Provide the [X, Y] coordinate of the cell's center where the given text is located.  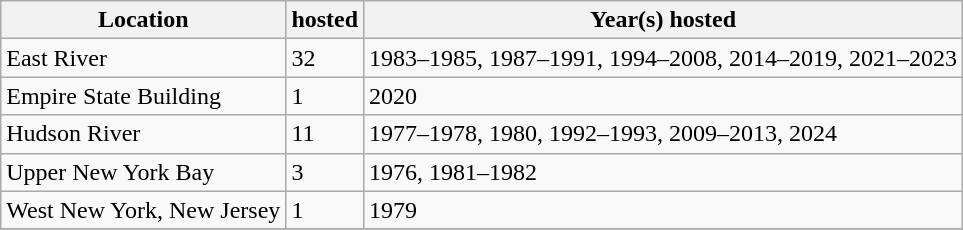
1979 [664, 210]
Empire State Building [144, 96]
hosted [325, 20]
1976, 1981–1982 [664, 172]
2020 [664, 96]
Hudson River [144, 134]
11 [325, 134]
Year(s) hosted [664, 20]
Upper New York Bay [144, 172]
1983–1985, 1987–1991, 1994–2008, 2014–2019, 2021–2023 [664, 58]
East River [144, 58]
West New York, New Jersey [144, 210]
Location [144, 20]
3 [325, 172]
1977–1978, 1980, 1992–1993, 2009–2013, 2024 [664, 134]
32 [325, 58]
